Scan for the cell matching the given text and deliver its (x, y) coordinate at center. 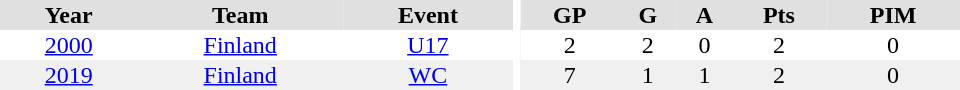
2019 (68, 75)
2000 (68, 45)
Team (240, 15)
Event (428, 15)
7 (570, 75)
GP (570, 15)
WC (428, 75)
U17 (428, 45)
Pts (779, 15)
PIM (893, 15)
A (704, 15)
Year (68, 15)
G (648, 15)
